Find where the given text appears and provide that cell's center as (X, Y) coordinate. 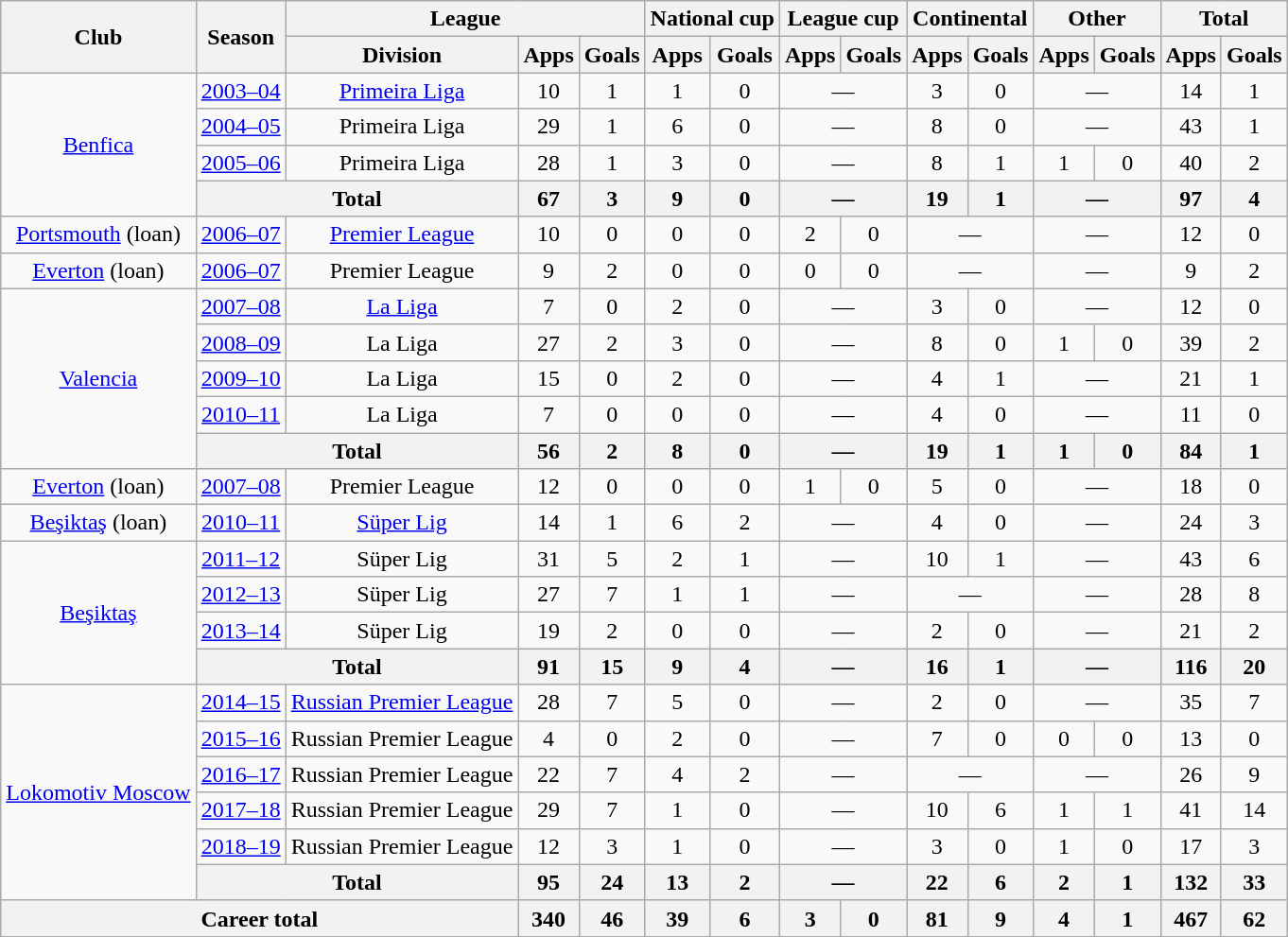
Lokomotiv Moscow (98, 792)
2013–14 (240, 631)
18 (1191, 487)
2003–04 (240, 91)
97 (1191, 199)
Division (402, 55)
132 (1191, 882)
2012–13 (240, 595)
116 (1191, 667)
81 (937, 918)
2011–12 (240, 559)
56 (548, 451)
National cup (712, 19)
League (465, 19)
340 (548, 918)
2009–10 (240, 378)
31 (548, 559)
467 (1191, 918)
16 (937, 667)
84 (1191, 451)
Other (1097, 19)
2008–09 (240, 342)
2005–06 (240, 163)
40 (1191, 163)
Beşiktaş (loan) (98, 523)
46 (612, 918)
62 (1254, 918)
Portsmouth (loan) (98, 234)
Valencia (98, 378)
Career total (259, 918)
2015–16 (240, 738)
2004–05 (240, 127)
20 (1254, 667)
26 (1191, 774)
Beşiktaş (98, 613)
11 (1191, 414)
League cup (843, 19)
17 (1191, 846)
95 (548, 882)
Club (98, 37)
91 (548, 667)
41 (1191, 810)
2014–15 (240, 703)
67 (548, 199)
Benfica (98, 145)
2016–17 (240, 774)
35 (1191, 703)
Continental (970, 19)
2018–19 (240, 846)
33 (1254, 882)
Season (240, 37)
2017–18 (240, 810)
